Scan for the cell matching the given text and deliver its [X, Y] coordinate at center. 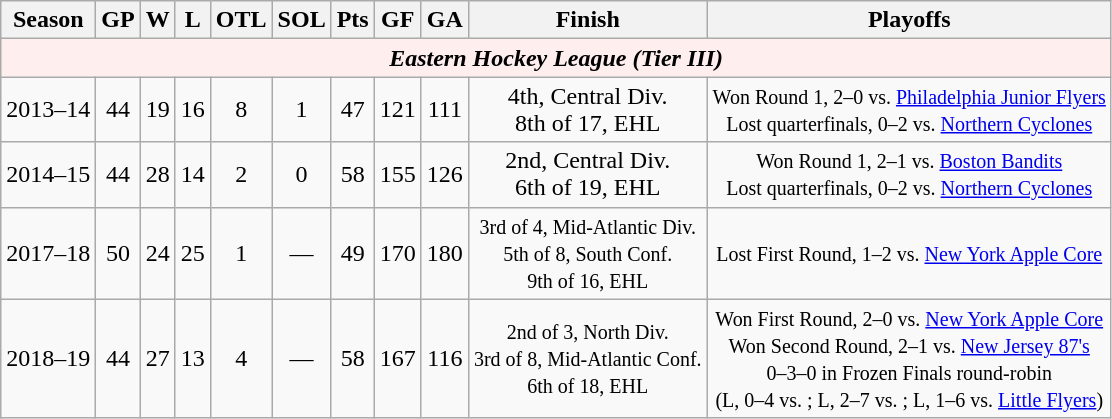
2013–14 [48, 110]
50 [118, 253]
111 [444, 110]
2 [241, 174]
GP [118, 20]
121 [398, 110]
155 [398, 174]
167 [398, 358]
2014–15 [48, 174]
GA [444, 20]
SOL [302, 20]
170 [398, 253]
2nd, Central Div.6th of 19, EHL [588, 174]
Won Round 1, 2–1 vs. Boston BanditsLost quarterfinals, 0–2 vs. Northern Cyclones [909, 174]
126 [444, 174]
Lost First Round, 1–2 vs. New York Apple Core [909, 253]
16 [192, 110]
OTL [241, 20]
14 [192, 174]
180 [444, 253]
13 [192, 358]
GF [398, 20]
3rd of 4, Mid-Atlantic Div.5th of 8, South Conf.9th of 16, EHL [588, 253]
19 [158, 110]
24 [158, 253]
0 [302, 174]
Season [48, 20]
Won Round 1, 2–0 vs. Philadelphia Junior FlyersLost quarterfinals, 0–2 vs. Northern Cyclones [909, 110]
25 [192, 253]
Playoffs [909, 20]
47 [352, 110]
28 [158, 174]
Eastern Hockey League (Tier III) [556, 58]
8 [241, 110]
27 [158, 358]
49 [352, 253]
L [192, 20]
4th, Central Div.8th of 17, EHL [588, 110]
4 [241, 358]
116 [444, 358]
Finish [588, 20]
2017–18 [48, 253]
2nd of 3, North Div.3rd of 8, Mid-Atlantic Conf.6th of 18, EHL [588, 358]
Pts [352, 20]
W [158, 20]
2018–19 [48, 358]
